Output the (x, y) coordinate of the center of the cell containing the given text.  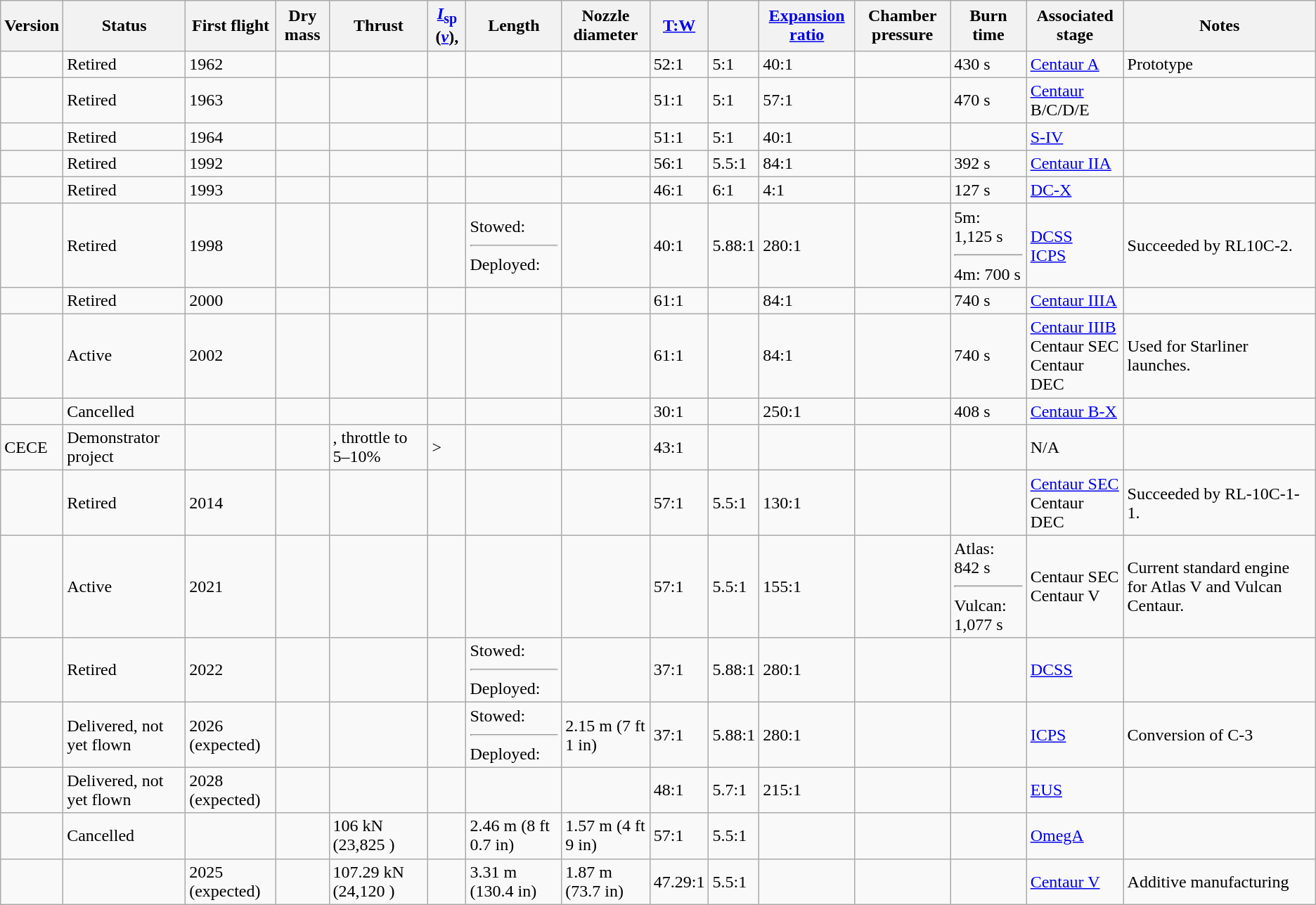
DC-X (1075, 190)
2.46 m (8 ft 0.7 in) (514, 835)
Expansion ratio (807, 25)
Centaur B/C/D/E (1075, 100)
6:1 (734, 190)
Centaur IIIBCentaur SECCentaur DEC (1075, 356)
DCSSICPS (1075, 245)
N/A (1075, 447)
47.29:1 (679, 882)
Centaur SECCentaur DEC (1075, 503)
46:1 (679, 190)
470 s (988, 100)
Current standard engine for Atlas V and Vulcan Centaur. (1219, 586)
, throttle to 5–10% (378, 447)
1964 (231, 136)
5.7:1 (734, 790)
250:1 (807, 411)
> (447, 447)
Thrust (378, 25)
52:1 (679, 64)
2026 (expected) (231, 735)
Burn time (988, 25)
First flight (231, 25)
T:W (679, 25)
Demonstrator project (124, 447)
430 s (988, 64)
Used for Starliner launches. (1219, 356)
2014 (231, 503)
30:1 (679, 411)
Chamber pressure (903, 25)
Conversion of C-3 (1219, 735)
1.87 m (73.7 in) (606, 882)
Centaur B-X (1075, 411)
Prototype (1219, 64)
2.15 m (7 ft 1 in) (606, 735)
392 s (988, 163)
1962 (231, 64)
Additive manufacturing (1219, 882)
Centaur V (1075, 882)
107.29 kN (24,120 ) (378, 882)
Associated stage (1075, 25)
Status (124, 25)
Atlas: 842 sVulcan: 1,077 s (988, 586)
5m: 1,125 s4m: 700 s (988, 245)
106 kN (23,825 ) (378, 835)
Succeeded by RL-10C-1-1. (1219, 503)
OmegA (1075, 835)
DCSS (1075, 670)
4:1 (807, 190)
Version (32, 25)
2028 (expected) (231, 790)
1998 (231, 245)
48:1 (679, 790)
2025 (expected) (231, 882)
3.31 m (130.4 in) (514, 882)
2002 (231, 356)
Centaur IIIA (1075, 300)
ICPS (1075, 735)
Length (514, 25)
Centaur IIA (1075, 163)
155:1 (807, 586)
Nozzle diameter (606, 25)
S-IV (1075, 136)
CECE (32, 447)
2021 (231, 586)
2000 (231, 300)
EUS (1075, 790)
56:1 (679, 163)
Notes (1219, 25)
127 s (988, 190)
1993 (231, 190)
408 s (988, 411)
1992 (231, 163)
215:1 (807, 790)
Isp (v), (447, 25)
1.57 m (4 ft 9 in) (606, 835)
2022 (231, 670)
130:1 (807, 503)
Centaur A (1075, 64)
1963 (231, 100)
Dry mass (302, 25)
Succeeded by RL10C-2. (1219, 245)
Centaur SECCentaur V (1075, 586)
43:1 (679, 447)
